Detect which cell encompasses the target text, then output its [x, y] center coordinate. 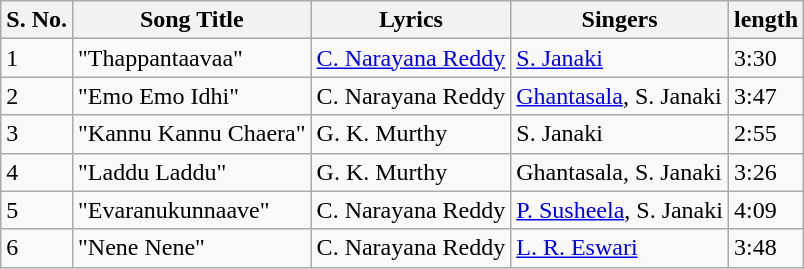
6 [37, 248]
"Emo Emo Idhi" [192, 96]
P. Susheela, S. Janaki [620, 210]
"Evaranukunnaave" [192, 210]
2:55 [766, 134]
3:30 [766, 58]
3:26 [766, 172]
S. No. [37, 20]
Singers [620, 20]
"Nene Nene" [192, 248]
5 [37, 210]
3 [37, 134]
4 [37, 172]
L. R. Eswari [620, 248]
1 [37, 58]
length [766, 20]
"Thappantaavaa" [192, 58]
"Laddu Laddu" [192, 172]
2 [37, 96]
"Kannu Kannu Chaera" [192, 134]
3:48 [766, 248]
Song Title [192, 20]
Lyrics [411, 20]
3:47 [766, 96]
4:09 [766, 210]
